Return [X, Y] of the center of cell containing provided text 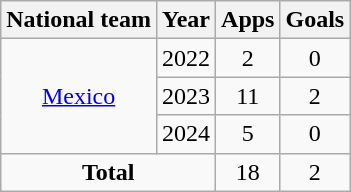
2022 [186, 58]
Apps [248, 20]
National team [79, 20]
2024 [186, 134]
2023 [186, 96]
Year [186, 20]
Total [108, 172]
5 [248, 134]
11 [248, 96]
18 [248, 172]
Goals [315, 20]
Mexico [79, 96]
